Determine the [x, y] coordinate at the center of the cell enclosing the given text.  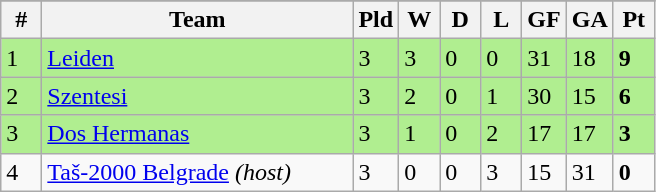
Dos Hermanas [198, 134]
18 [590, 58]
# [22, 20]
Pld [376, 20]
Szentesi [198, 96]
6 [634, 96]
Leiden [198, 58]
Taš-2000 Belgrade (host) [198, 172]
9 [634, 58]
W [420, 20]
4 [22, 172]
D [460, 20]
Team [198, 20]
GF [544, 20]
GA [590, 20]
L [502, 20]
Pt [634, 20]
30 [544, 96]
